Scan for the cell matching the given text and deliver its (x, y) coordinate at center. 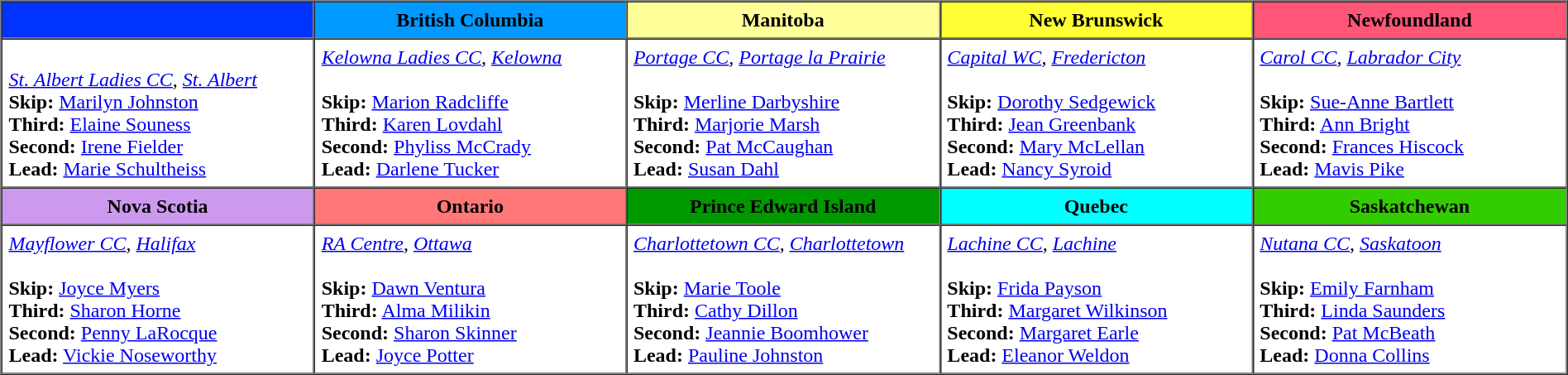
RA Centre, Ottawa Skip: Dawn Ventura Third: Alma Milikin Second: Sharon Skinner Lead: Joyce Potter (470, 300)
Newfoundland (1409, 20)
New Brunswick (1096, 20)
Saskatchewan (1409, 205)
Mayflower CC, HalifaxSkip: Joyce Myers Third: Sharon Horne Second: Penny LaRocque Lead: Vickie Noseworthy (158, 300)
Lachine CC, LachineSkip: Frida Payson Third: Margaret Wilkinson Second: Margaret Earle Lead: Eleanor Weldon (1096, 300)
St. Albert Ladies CC, St. Albert Skip: Marilyn Johnston Third: Elaine Souness Second: Irene Fielder Lead: Marie Schultheiss (158, 113)
British Columbia (470, 20)
Prince Edward Island (782, 205)
Capital WC, Fredericton Skip: Dorothy Sedgewick Third: Jean Greenbank Second: Mary McLellan Lead: Nancy Syroid (1096, 113)
Ontario (470, 205)
Carol CC, Labrador City Skip: Sue-Anne Bartlett Third: Ann Bright Second: Frances Hiscock Lead: Mavis Pike (1409, 113)
Portage CC, Portage la PrairieSkip: Merline Darbyshire Third: Marjorie Marsh Second: Pat McCaughan Lead: Susan Dahl (782, 113)
Nutana CC, SaskatoonSkip: Emily Farnham Third: Linda Saunders Second: Pat McBeath Lead: Donna Collins (1409, 300)
Kelowna Ladies CC, KelownaSkip: Marion Radcliffe Third: Karen Lovdahl Second: Phyliss McCrady Lead: Darlene Tucker (470, 113)
Quebec (1096, 205)
Nova Scotia (158, 205)
Manitoba (782, 20)
Charlottetown CC, Charlottetown Skip: Marie Toole Third: Cathy Dillon Second: Jeannie Boomhower Lead: Pauline Johnston (782, 300)
